Output the [x, y] coordinate of the center of the cell containing the given text.  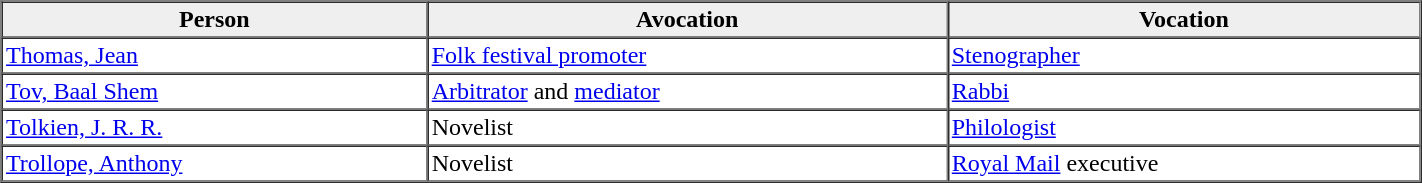
Thomas, Jean [215, 56]
Tolkien, J. R. R. [215, 128]
Arbitrator and mediator [687, 92]
Person [215, 20]
Tov, Baal Shem [215, 92]
Stenographer [1184, 56]
Royal Mail executive [1184, 164]
Rabbi [1184, 92]
Trollope, Anthony [215, 164]
Avocation [687, 20]
Folk festival promoter [687, 56]
Vocation [1184, 20]
Philologist [1184, 128]
